From the cell containing the given text, extract its center point as [X, Y] coordinate. 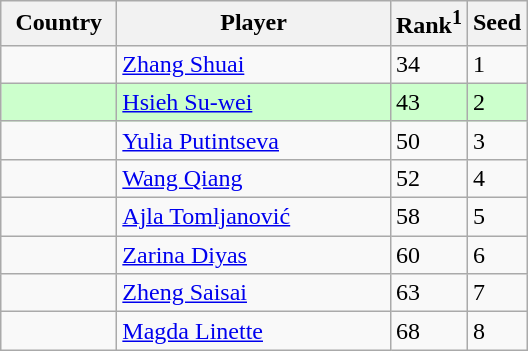
52 [428, 178]
Zheng Saisai [254, 293]
68 [428, 331]
Country [59, 24]
58 [428, 217]
2 [496, 102]
4 [496, 178]
6 [496, 255]
7 [496, 293]
50 [428, 140]
63 [428, 293]
8 [496, 331]
Magda Linette [254, 331]
1 [496, 64]
60 [428, 255]
Rank1 [428, 24]
Seed [496, 24]
Ajla Tomljanović [254, 217]
43 [428, 102]
3 [496, 140]
Player [254, 24]
Zarina Diyas [254, 255]
Hsieh Su-wei [254, 102]
Wang Qiang [254, 178]
Zhang Shuai [254, 64]
5 [496, 217]
34 [428, 64]
Yulia Putintseva [254, 140]
